Return (x, y) of the center of cell containing provided text 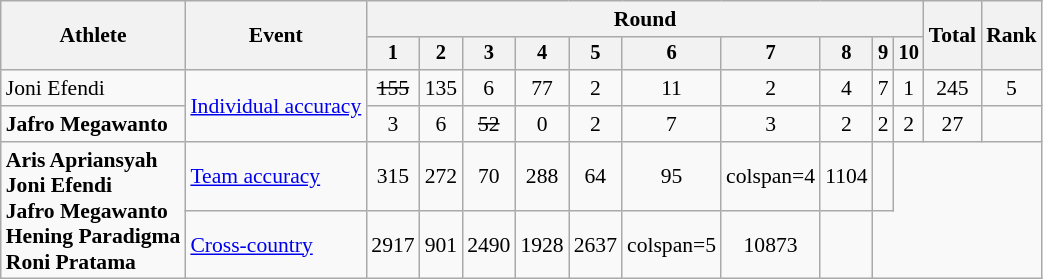
0 (542, 124)
8 (846, 54)
95 (672, 176)
Total (952, 36)
Athlete (94, 36)
Team accuracy (276, 176)
Rank (1012, 36)
77 (542, 88)
155 (392, 88)
Jafro Megawanto (94, 124)
272 (442, 176)
9 (884, 54)
70 (488, 176)
52 (488, 124)
Individual accuracy (276, 106)
colspan=4 (770, 176)
10 (909, 54)
288 (542, 176)
Round (644, 19)
1104 (846, 176)
245 (952, 88)
11 (672, 88)
Joni Efendi (94, 88)
27 (952, 124)
135 (442, 88)
315 (392, 176)
64 (596, 176)
Event (276, 36)
